Find where the given text appears and provide that cell's center as (x, y) coordinate. 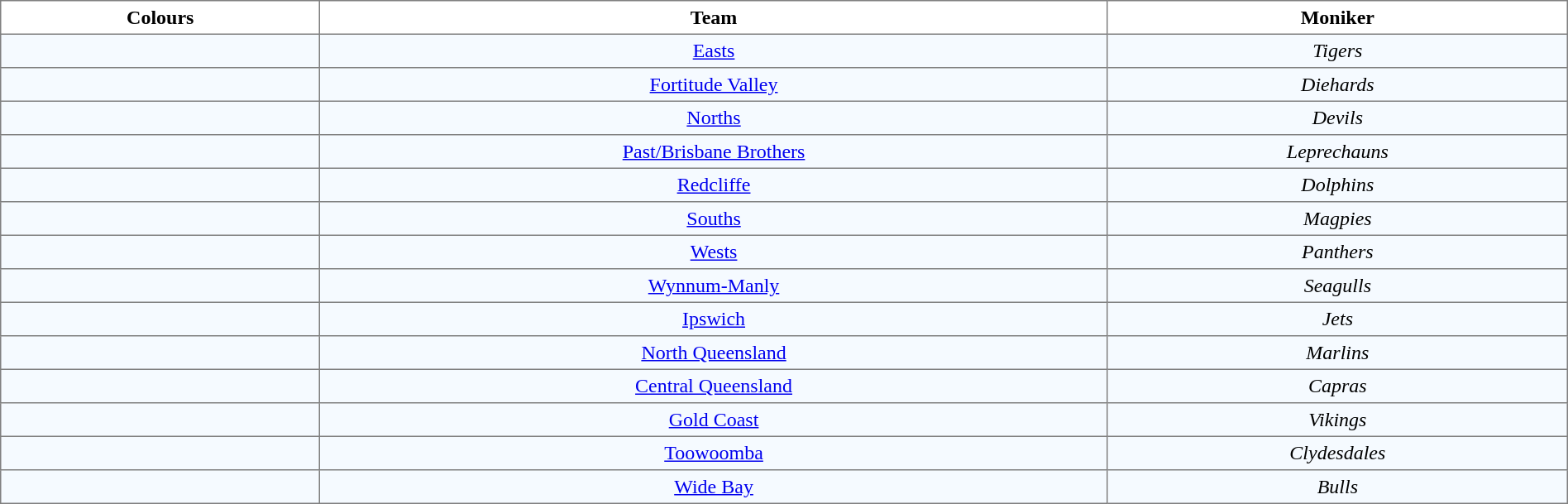
Diehards (1337, 84)
Norths (715, 118)
Team (715, 17)
Devils (1337, 118)
Wynnum-Manly (715, 286)
Magpies (1337, 218)
Past/Brisbane Brothers (715, 151)
Panthers (1337, 252)
Tigers (1337, 50)
Colours (160, 17)
Souths (715, 218)
Redcliffe (715, 185)
North Queensland (715, 353)
Fortitude Valley (715, 84)
Vikings (1337, 420)
Wests (715, 252)
Capras (1337, 386)
Toowoomba (715, 453)
Easts (715, 50)
Moniker (1337, 17)
Dolphins (1337, 185)
Jets (1337, 319)
Clydesdales (1337, 453)
Central Queensland (715, 386)
Ipswich (715, 319)
Marlins (1337, 353)
Leprechauns (1337, 151)
Seagulls (1337, 286)
Bulls (1337, 487)
Gold Coast (715, 420)
Wide Bay (715, 487)
